Capture the cell that displays the provided text and extract its [X, Y] central coordinate. 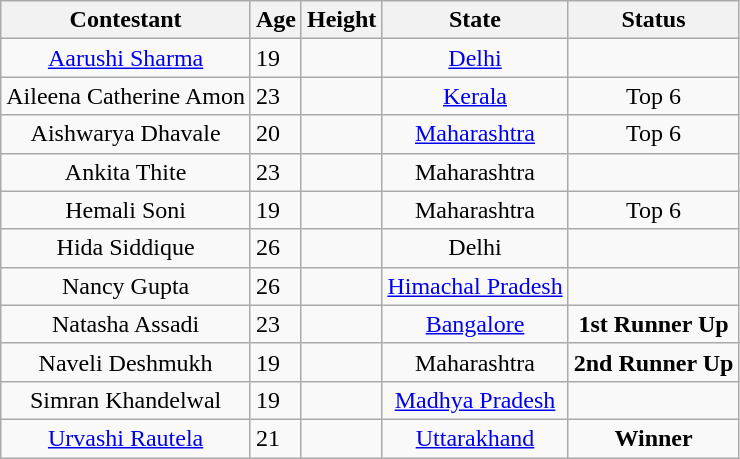
Urvashi Rautela [126, 438]
Naveli Deshmukh [126, 362]
Nancy Gupta [126, 286]
Aileena Catherine Amon [126, 96]
Natasha Assadi [126, 324]
Uttarakhand [475, 438]
Ankita Thite [126, 172]
Hida Siddique [126, 248]
Kerala [475, 96]
Contestant [126, 20]
State [475, 20]
2nd Runner Up [654, 362]
21 [276, 438]
Hemali Soni [126, 210]
Age [276, 20]
20 [276, 134]
1st Runner Up [654, 324]
Bangalore [475, 324]
Winner [654, 438]
Simran Khandelwal [126, 400]
Himachal Pradesh [475, 286]
Aishwarya Dhavale [126, 134]
Madhya Pradesh [475, 400]
Status [654, 20]
Aarushi Sharma [126, 58]
Height [341, 20]
